Extract the [x, y] coordinate from the center of the cell holding the provided text.  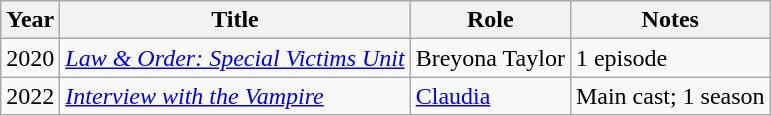
2020 [30, 58]
1 episode [670, 58]
Title [235, 20]
Role [490, 20]
Law & Order: Special Victims Unit [235, 58]
Breyona Taylor [490, 58]
Claudia [490, 96]
Main cast; 1 season [670, 96]
Notes [670, 20]
Interview with the Vampire [235, 96]
2022 [30, 96]
Year [30, 20]
